Pinpoint the cell where the given text exists, returning its [X, Y] midpoint coordinate. 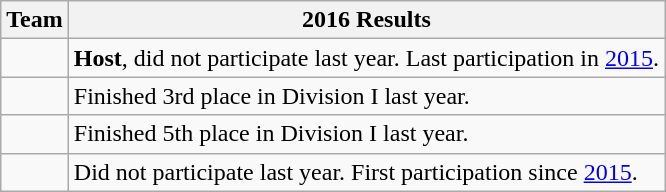
Team [35, 20]
Did not participate last year. First participation since 2015. [366, 172]
Host, did not participate last year. Last participation in 2015. [366, 58]
Finished 5th place in Division I last year. [366, 134]
Finished 3rd place in Division I last year. [366, 96]
2016 Results [366, 20]
